Determine the (x, y) coordinate at the center of the cell enclosing the given text.  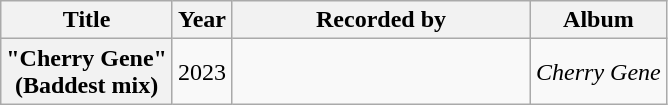
Title (87, 20)
Cherry Gene (599, 72)
Recorded by (380, 20)
2023 (202, 72)
Year (202, 20)
"Cherry Gene"(Baddest mix) (87, 72)
Album (599, 20)
